Output the [x, y] coordinate of the center of the cell containing the given text.  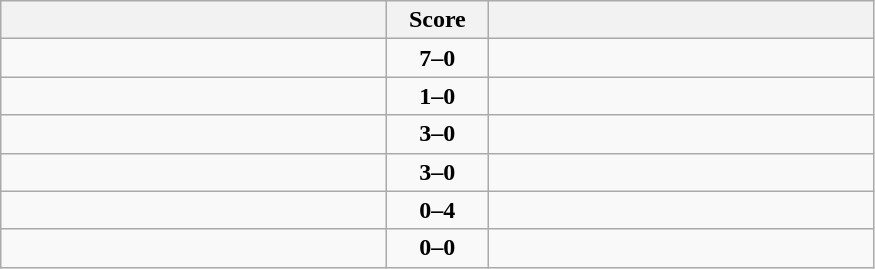
7–0 [438, 58]
Score [438, 20]
0–0 [438, 248]
0–4 [438, 210]
1–0 [438, 96]
